Pinpoint the cell where the given text exists, returning its [x, y] midpoint coordinate. 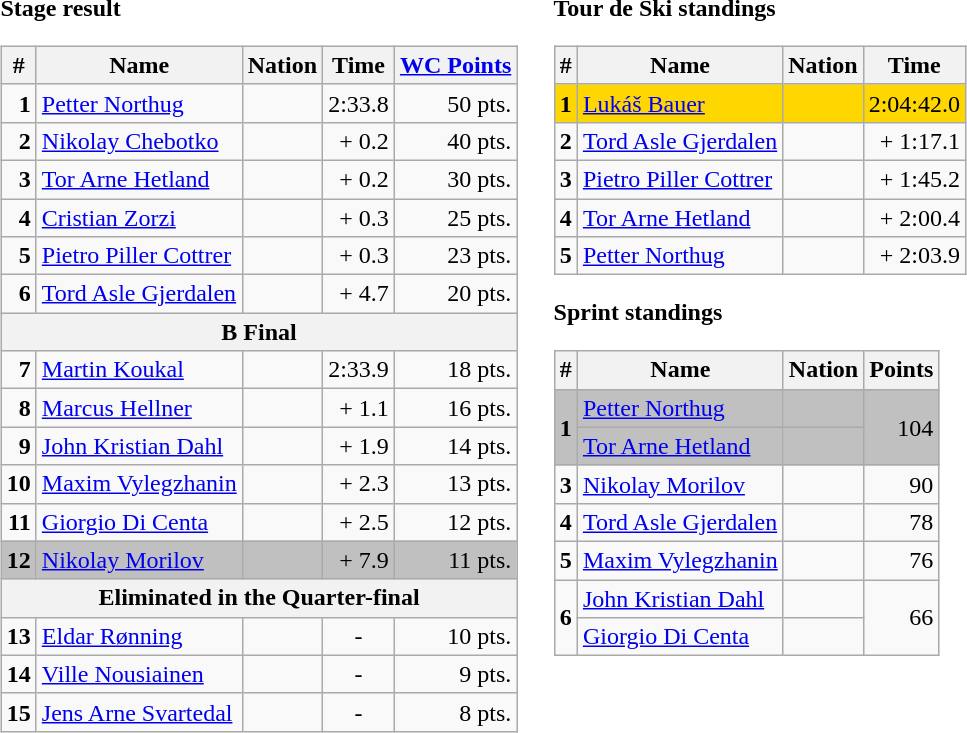
78 [902, 522]
20 pts. [455, 294]
+ 2:00.4 [914, 217]
13 [18, 636]
9 [18, 446]
14 pts. [455, 446]
Nikolay Chebotko [139, 141]
15 [18, 712]
Jens Arne Svartedal [139, 712]
+ 2.3 [359, 484]
66 [902, 618]
Points [902, 370]
8 pts. [455, 712]
10 pts. [455, 636]
2:33.8 [359, 103]
90 [902, 484]
+ 4.7 [359, 294]
+ 1.9 [359, 446]
16 pts. [455, 408]
7 [18, 370]
Marcus Hellner [139, 408]
14 [18, 674]
40 pts. [455, 141]
18 pts. [455, 370]
+ 1:17.1 [914, 141]
Eldar Rønning [139, 636]
10 [18, 484]
+ 2:03.9 [914, 256]
Lukáš Bauer [680, 103]
11 [18, 522]
B Final [259, 332]
+ 1.1 [359, 408]
Eliminated in the Quarter-final [259, 598]
23 pts. [455, 256]
104 [902, 427]
13 pts. [455, 484]
11 pts. [455, 560]
12 pts. [455, 522]
76 [902, 560]
8 [18, 408]
+ 1:45.2 [914, 179]
12 [18, 560]
2:33.9 [359, 370]
25 pts. [455, 217]
50 pts. [455, 103]
30 pts. [455, 179]
Ville Nousiainen [139, 674]
+ 2.5 [359, 522]
WC Points [455, 65]
Cristian Zorzi [139, 217]
Martin Koukal [139, 370]
+ 7.9 [359, 560]
9 pts. [455, 674]
2:04:42.0 [914, 103]
